Detect which cell encompasses the target text, then output its (X, Y) center coordinate. 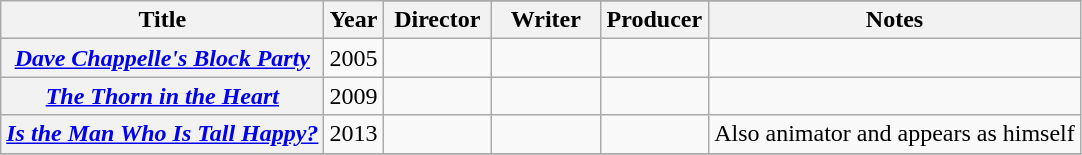
2005 (354, 58)
The Thorn in the Heart (162, 96)
Notes (895, 20)
Director (438, 20)
Dave Chappelle's Block Party (162, 58)
Title (162, 20)
Writer (546, 20)
Also animator and appears as himself (895, 134)
Year (354, 20)
2013 (354, 134)
Producer (654, 20)
Is the Man Who Is Tall Happy? (162, 134)
2009 (354, 96)
